Identify which cell holds the provided text, then report its (X, Y) central coordinate. 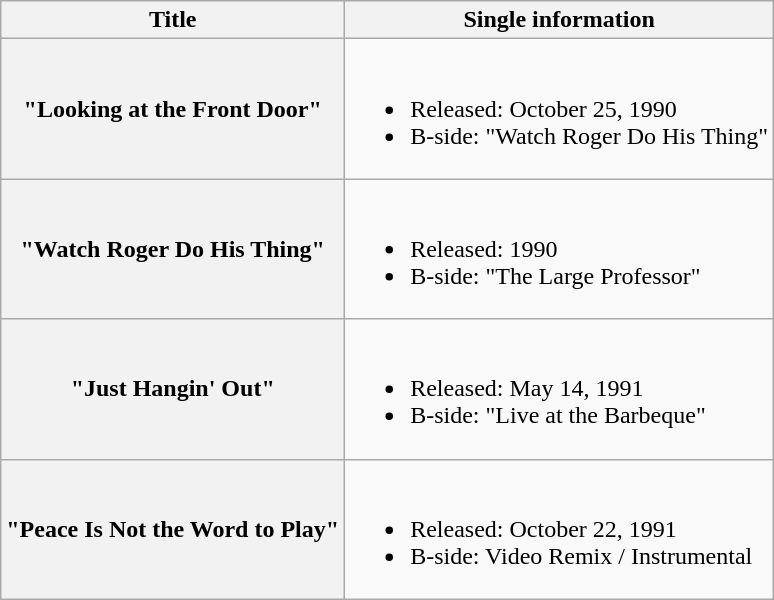
Released: 1990B-side: "The Large Professor" (560, 249)
Released: October 25, 1990B-side: "Watch Roger Do His Thing" (560, 109)
Released: October 22, 1991B-side: Video Remix / Instrumental (560, 529)
"Peace Is Not the Word to Play" (173, 529)
Title (173, 20)
"Watch Roger Do His Thing" (173, 249)
"Just Hangin' Out" (173, 389)
"Looking at the Front Door" (173, 109)
Single information (560, 20)
Released: May 14, 1991B-side: "Live at the Barbeque" (560, 389)
